Scan for the cell matching the given text and deliver its (X, Y) coordinate at center. 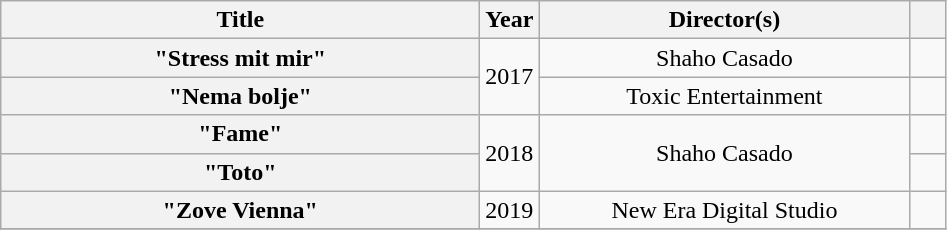
Director(s) (724, 20)
"Fame" (240, 134)
Year (510, 20)
"Toto" (240, 172)
2017 (510, 77)
2018 (510, 153)
"Stress mit mir" (240, 58)
2019 (510, 210)
"Nema bolje" (240, 96)
New Era Digital Studio (724, 210)
"Zove Vienna" (240, 210)
Toxic Entertainment (724, 96)
Title (240, 20)
